Pinpoint the cell where the given text exists, returning its (X, Y) midpoint coordinate. 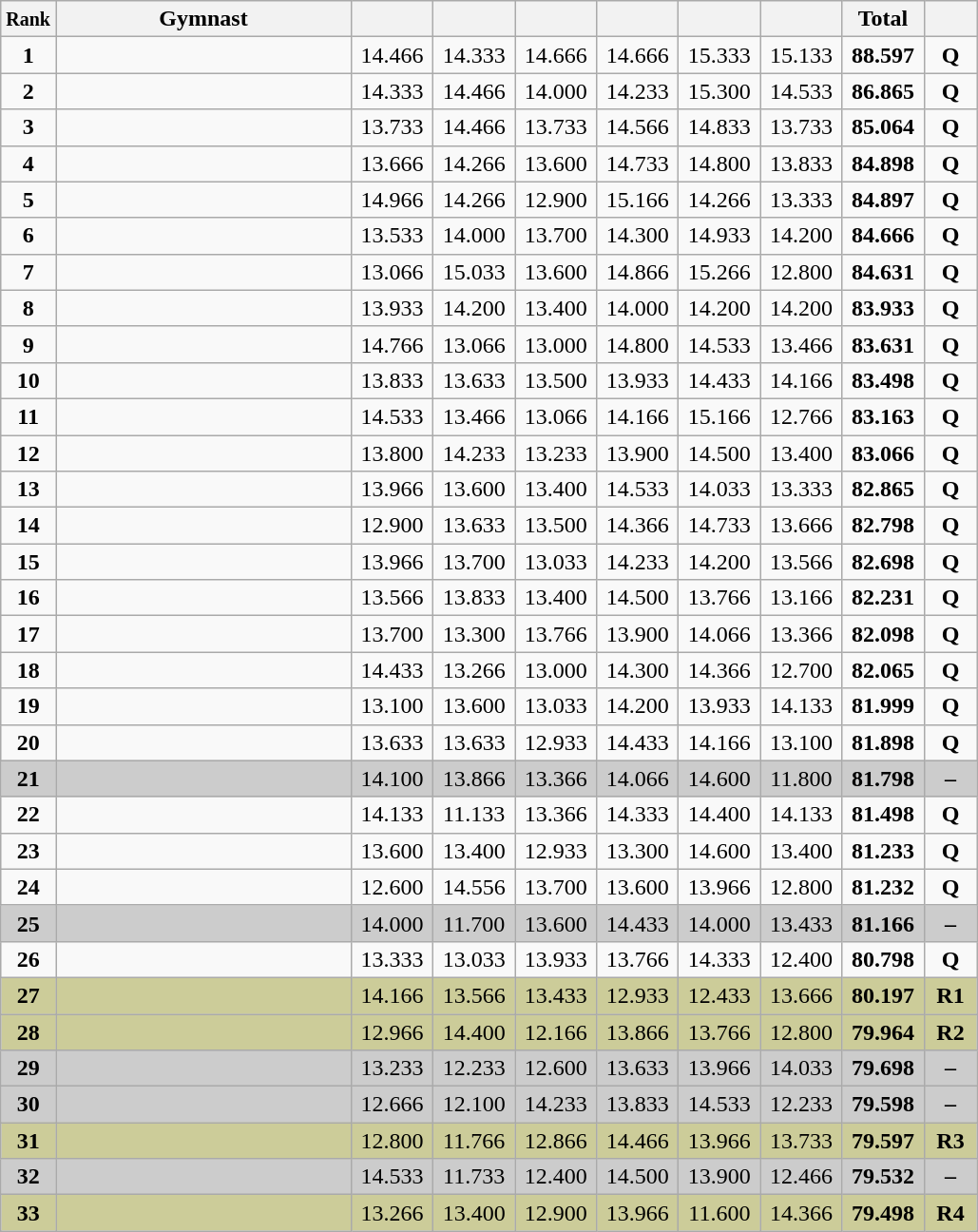
81.798 (883, 779)
24 (29, 887)
Gymnast (203, 19)
11.133 (474, 815)
1 (29, 55)
14.966 (393, 200)
23 (29, 851)
27 (29, 995)
4 (29, 164)
13.800 (393, 453)
83.163 (883, 416)
83.631 (883, 344)
12.966 (393, 1031)
14.833 (719, 127)
10 (29, 380)
Total (883, 19)
79.498 (883, 1213)
12.433 (719, 995)
22 (29, 815)
84.631 (883, 272)
11.600 (719, 1213)
6 (29, 236)
11.733 (474, 1177)
8 (29, 308)
12 (29, 453)
14.566 (638, 127)
12.866 (556, 1141)
82.065 (883, 670)
82.865 (883, 490)
29 (29, 1068)
26 (29, 959)
13 (29, 490)
15 (29, 562)
80.798 (883, 959)
88.597 (883, 55)
11 (29, 416)
R4 (950, 1213)
83.933 (883, 308)
79.532 (883, 1177)
31 (29, 1141)
R3 (950, 1141)
15.133 (801, 55)
14.933 (719, 236)
84.898 (883, 164)
9 (29, 344)
11.766 (474, 1141)
82.798 (883, 526)
13.533 (393, 236)
14.866 (638, 272)
16 (29, 598)
33 (29, 1213)
81.999 (883, 706)
79.598 (883, 1105)
14.766 (393, 344)
79.698 (883, 1068)
13.166 (801, 598)
81.232 (883, 887)
18 (29, 670)
84.897 (883, 200)
14 (29, 526)
81.898 (883, 742)
12.100 (474, 1105)
28 (29, 1031)
12.466 (801, 1177)
14.556 (474, 887)
80.197 (883, 995)
14.100 (393, 779)
11.800 (801, 779)
30 (29, 1105)
81.166 (883, 923)
7 (29, 272)
81.498 (883, 815)
32 (29, 1177)
79.597 (883, 1141)
86.865 (883, 91)
12.766 (801, 416)
R2 (950, 1031)
81.233 (883, 851)
R1 (950, 995)
3 (29, 127)
15.300 (719, 91)
19 (29, 706)
84.666 (883, 236)
82.698 (883, 562)
Rank (29, 19)
12.666 (393, 1105)
12.166 (556, 1031)
82.098 (883, 634)
79.964 (883, 1031)
85.064 (883, 127)
83.498 (883, 380)
82.231 (883, 598)
15.033 (474, 272)
11.700 (474, 923)
25 (29, 923)
15.266 (719, 272)
5 (29, 200)
20 (29, 742)
83.066 (883, 453)
15.333 (719, 55)
17 (29, 634)
12.700 (801, 670)
2 (29, 91)
21 (29, 779)
